Return [x, y] of the center of cell containing provided text 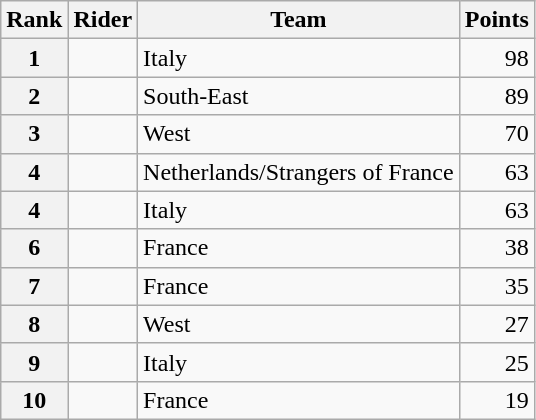
35 [496, 286]
98 [496, 58]
2 [34, 96]
9 [34, 362]
25 [496, 362]
8 [34, 324]
South-East [299, 96]
Rank [34, 20]
27 [496, 324]
3 [34, 134]
Team [299, 20]
38 [496, 248]
6 [34, 248]
70 [496, 134]
Rider [103, 20]
19 [496, 400]
1 [34, 58]
7 [34, 286]
Netherlands/Strangers of France [299, 172]
89 [496, 96]
Points [496, 20]
10 [34, 400]
